Scan for the cell matching the given text and deliver its (X, Y) coordinate at center. 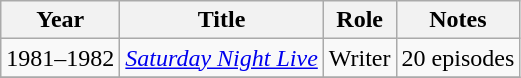
Saturday Night Live (222, 58)
Year (60, 20)
20 episodes (458, 58)
1981–1982 (60, 58)
Notes (458, 20)
Writer (360, 58)
Role (360, 20)
Title (222, 20)
